Scan for the cell matching the given text and deliver its [X, Y] coordinate at center. 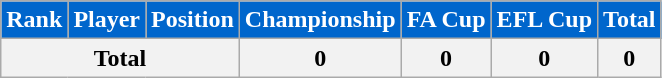
Rank [34, 20]
Position [193, 20]
EFL Cup [544, 20]
FA Cup [446, 20]
Championship [320, 20]
Player [107, 20]
